Search for the cell housing the specified text and yield its (X, Y) center coordinate. 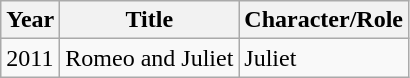
Character/Role (324, 20)
Year (30, 20)
2011 (30, 58)
Juliet (324, 58)
Title (150, 20)
Romeo and Juliet (150, 58)
